Detect which cell encompasses the target text, then output its [x, y] center coordinate. 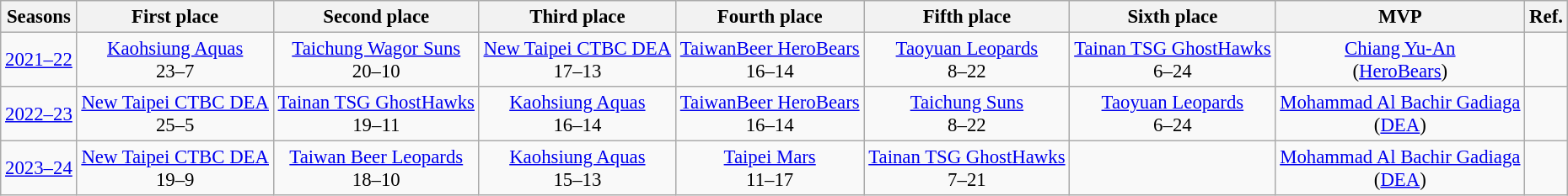
Chiang Yu-An(HeroBears) [1400, 61]
First place [175, 17]
2022–23 [39, 114]
Fifth place [967, 17]
Tainan TSG GhostHawks6–24 [1173, 61]
Tainan TSG GhostHawks7–21 [967, 168]
Sixth place [1173, 17]
Tainan TSG GhostHawks19–11 [376, 114]
New Taipei CTBC DEA17–13 [577, 61]
New Taipei CTBC DEA19–9 [175, 168]
Fourth place [769, 17]
MVP [1400, 17]
Taoyuan Leopards8–22 [967, 61]
Kaohsiung Aquas16–14 [577, 114]
Ref. [1546, 17]
Taichung Wagor Suns20–10 [376, 61]
Kaohsiung Aquas15–13 [577, 168]
2023–24 [39, 168]
Third place [577, 17]
2021–22 [39, 61]
Seasons [39, 17]
Taichung Suns8–22 [967, 114]
Kaohsiung Aquas23–7 [175, 61]
Taipei Mars11–17 [769, 168]
Taoyuan Leopards6–24 [1173, 114]
Taiwan Beer Leopards18–10 [376, 168]
Second place [376, 17]
New Taipei CTBC DEA25–5 [175, 114]
